Search for the cell housing the specified text and yield its (X, Y) center coordinate. 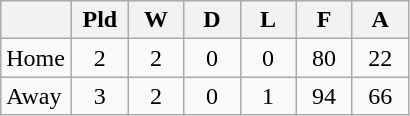
W (156, 20)
L (268, 20)
A (380, 20)
3 (100, 96)
Pld (100, 20)
66 (380, 96)
D (212, 20)
94 (324, 96)
Home (36, 58)
80 (324, 58)
22 (380, 58)
F (324, 20)
1 (268, 96)
Away (36, 96)
